From the cell containing the given text, extract its center point as (X, Y) coordinate. 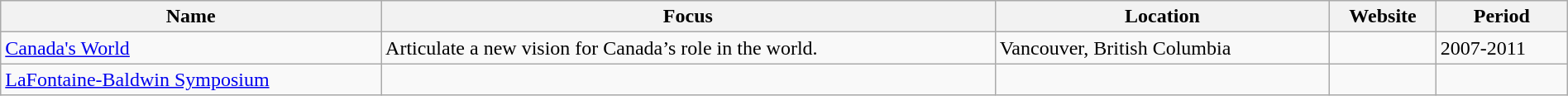
Canada's World (191, 48)
Website (1383, 17)
Focus (688, 17)
Location (1163, 17)
Vancouver, British Columbia (1163, 48)
2007-2011 (1502, 48)
LaFontaine-Baldwin Symposium (191, 79)
Articulate a new vision for Canada’s role in the world. (688, 48)
Name (191, 17)
Period (1502, 17)
